Detect which cell encompasses the target text, then output its [X, Y] center coordinate. 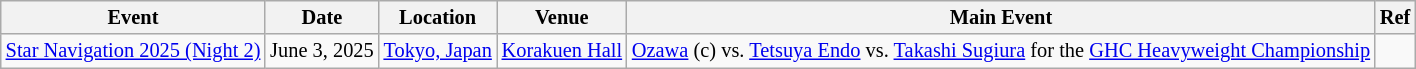
Venue [562, 17]
Main Event [1001, 17]
Star Navigation 2025 (Night 2) [134, 51]
Ref [1395, 17]
Location [438, 17]
June 3, 2025 [322, 51]
Tokyo, Japan [438, 51]
Date [322, 17]
Korakuen Hall [562, 51]
Event [134, 17]
Ozawa (c) vs. Tetsuya Endo vs. Takashi Sugiura for the GHC Heavyweight Championship [1001, 51]
